Locate the cell with the specified text and output its (X, Y) center coordinate. 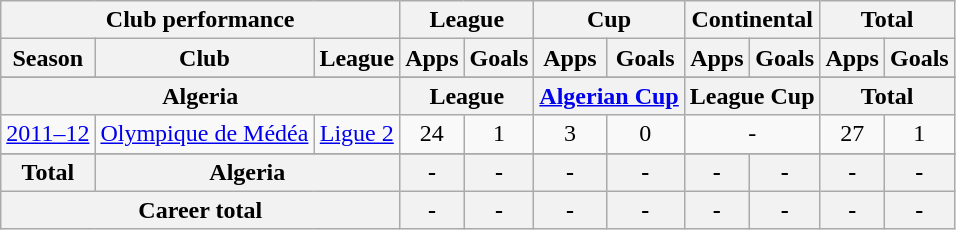
Club (204, 58)
Olympique de Médéa (204, 134)
Career total (200, 210)
0 (645, 134)
Ligue 2 (357, 134)
League Cup (752, 96)
27 (852, 134)
Club performance (200, 20)
2011–12 (48, 134)
3 (570, 134)
24 (432, 134)
Continental (752, 20)
Cup (609, 20)
Algerian Cup (609, 96)
Season (48, 58)
